Scan for the cell matching the given text and deliver its (x, y) coordinate at center. 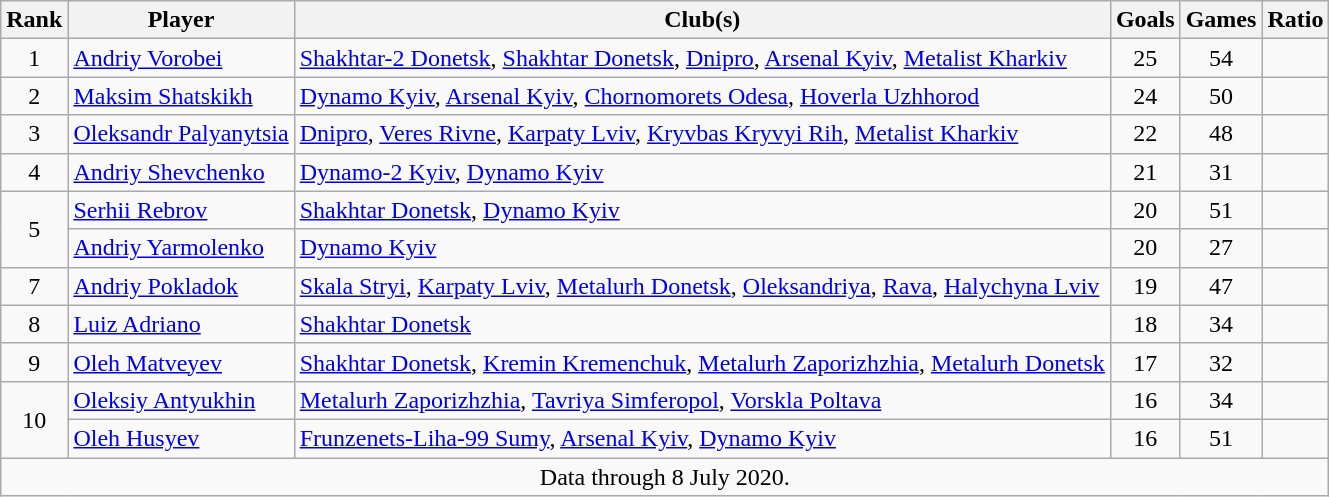
Dynamo-2 Kyiv, Dynamo Kyiv (702, 172)
22 (1145, 134)
9 (34, 362)
Games (1221, 20)
1 (34, 58)
Skala Stryi, Karpaty Lviv, Metalurh Donetsk, Oleksandriya, Rava, Halychyna Lviv (702, 286)
Club(s) (702, 20)
Shakhtar Donetsk (702, 324)
Shakhtar Donetsk, Dynamo Kyiv (702, 210)
Andriy Pokladok (181, 286)
48 (1221, 134)
Rank (34, 20)
50 (1221, 96)
25 (1145, 58)
Oleksiy Antyukhin (181, 400)
Ratio (1296, 20)
Dynamo Kyiv, Arsenal Kyiv, Chornomorets Odesa, Hoverla Uzhhorod (702, 96)
Oleksandr Palyanytsia (181, 134)
Goals (1145, 20)
19 (1145, 286)
Andriy Vorobei (181, 58)
5 (34, 229)
Shakhtar-2 Donetsk, Shakhtar Donetsk, Dnipro, Arsenal Kyiv, Metalist Kharkiv (702, 58)
32 (1221, 362)
Oleh Matveyev (181, 362)
31 (1221, 172)
Andriy Shevchenko (181, 172)
Luiz Adriano (181, 324)
27 (1221, 248)
Dynamo Kyiv (702, 248)
54 (1221, 58)
7 (34, 286)
2 (34, 96)
Data through 8 July 2020. (665, 477)
17 (1145, 362)
Maksim Shatskikh (181, 96)
4 (34, 172)
21 (1145, 172)
24 (1145, 96)
47 (1221, 286)
Dnipro, Veres Rivne, Karpaty Lviv, Kryvbas Kryvyi Rih, Metalist Kharkiv (702, 134)
Shakhtar Donetsk, Kremin Kremenchuk, Metalurh Zaporizhzhia, Metalurh Donetsk (702, 362)
3 (34, 134)
Oleh Husyev (181, 438)
Serhii Rebrov (181, 210)
Andriy Yarmolenko (181, 248)
18 (1145, 324)
Player (181, 20)
8 (34, 324)
10 (34, 419)
Metalurh Zaporizhzhia, Tavriya Simferopol, Vorskla Poltava (702, 400)
Frunzenets-Liha-99 Sumy, Arsenal Kyiv, Dynamo Kyiv (702, 438)
